For the text-containing cell, return its midpoint in (X, Y) coordinate format. 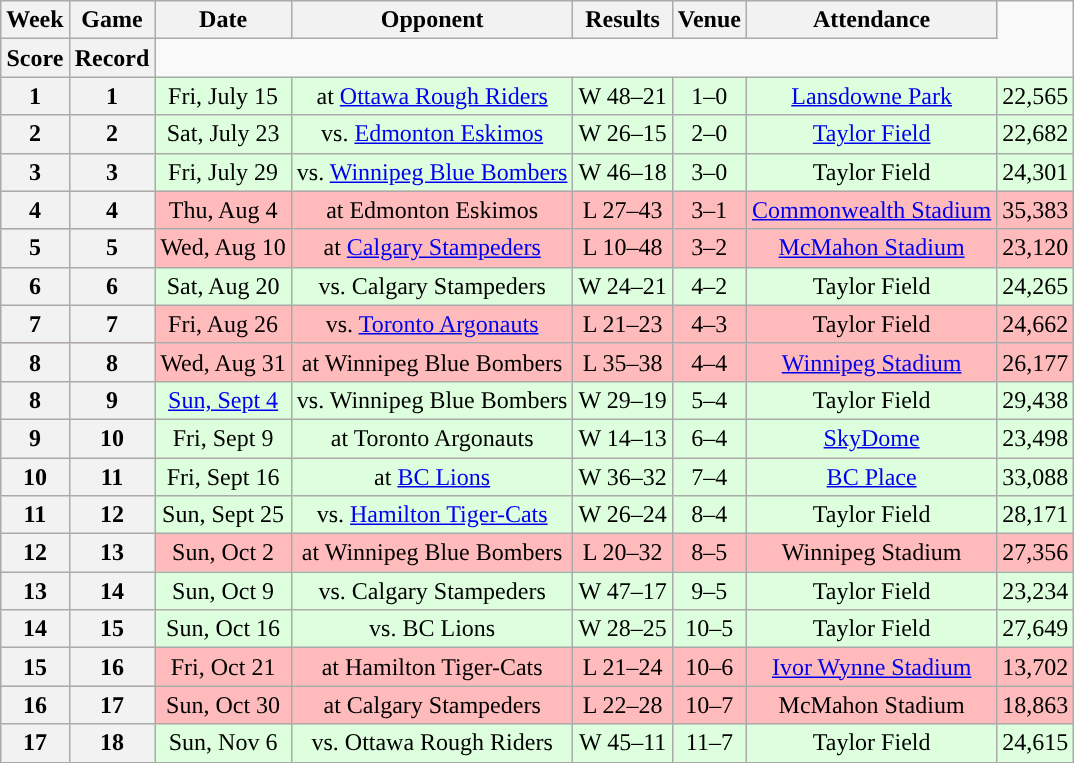
Fri, July 29 (223, 172)
5–4 (709, 400)
23,120 (1036, 248)
10–6 (709, 667)
3–2 (709, 248)
Opponent (432, 20)
Sat, Aug 20 (223, 286)
27,649 (1036, 629)
22,565 (1036, 96)
1–0 (709, 96)
24,301 (1036, 172)
4–3 (709, 324)
Commonwealth Stadium (871, 210)
33,088 (1036, 477)
at Ottawa Rough Riders (432, 96)
Week (35, 20)
22,682 (1036, 134)
W 28–25 (622, 629)
Fri, Sept 16 (223, 477)
vs. Edmonton Eskimos (432, 134)
Sun, Oct 30 (223, 705)
Thu, Aug 4 (223, 210)
28,171 (1036, 515)
L 35–38 (622, 362)
Fri, Sept 9 (223, 438)
Wed, Aug 31 (223, 362)
Sun, Oct 2 (223, 553)
24,662 (1036, 324)
Fri, Oct 21 (223, 667)
27,356 (1036, 553)
Fri, July 15 (223, 96)
W 26–24 (622, 515)
Game (112, 20)
W 46–18 (622, 172)
7–4 (709, 477)
2–0 (709, 134)
W 14–13 (622, 438)
Sun, Nov 6 (223, 743)
L 27–43 (622, 210)
23,498 (1036, 438)
3–1 (709, 210)
9–5 (709, 591)
3–0 (709, 172)
10–5 (709, 629)
Record (112, 58)
W 24–21 (622, 286)
vs. Ottawa Rough Riders (432, 743)
Sat, July 23 (223, 134)
L 10–48 (622, 248)
W 47–17 (622, 591)
BC Place (871, 477)
29,438 (1036, 400)
Sun, Oct 9 (223, 591)
Venue (709, 20)
26,177 (1036, 362)
Sun, Sept 4 (223, 400)
at Hamilton Tiger-Cats (432, 667)
W 36–32 (622, 477)
13,702 (1036, 667)
18,863 (1036, 705)
8–5 (709, 553)
vs. Hamilton Tiger-Cats (432, 515)
L 20–32 (622, 553)
SkyDome (871, 438)
10–7 (709, 705)
at BC Lions (432, 477)
8–4 (709, 515)
23,234 (1036, 591)
24,265 (1036, 286)
24,615 (1036, 743)
W 26–15 (622, 134)
Fri, Aug 26 (223, 324)
at Toronto Argonauts (432, 438)
4–2 (709, 286)
Results (622, 20)
18 (112, 743)
W 29–19 (622, 400)
35,383 (1036, 210)
4–4 (709, 362)
11–7 (709, 743)
L 22–28 (622, 705)
L 21–24 (622, 667)
Sun, Sept 25 (223, 515)
W 45–11 (622, 743)
vs. BC Lions (432, 629)
6–4 (709, 438)
Date (223, 20)
Wed, Aug 10 (223, 248)
Score (35, 58)
vs. Toronto Argonauts (432, 324)
at Edmonton Eskimos (432, 210)
Attendance (871, 20)
W 48–21 (622, 96)
Ivor Wynne Stadium (871, 667)
Lansdowne Park (871, 96)
L 21–23 (622, 324)
Sun, Oct 16 (223, 629)
